Capture the cell that displays the provided text and extract its (x, y) central coordinate. 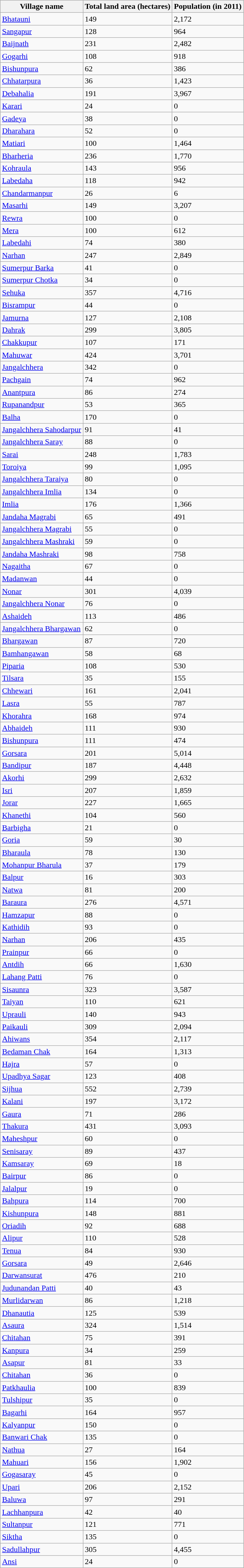
2,172 (208, 19)
957 (208, 1412)
Village name (42, 7)
2,094 (208, 1027)
1,630 (208, 965)
Tenua (42, 1251)
612 (208, 230)
37 (128, 865)
Gadeya (42, 118)
Asaura (42, 1325)
2,632 (208, 778)
276 (128, 902)
Barbigha (42, 828)
4,455 (208, 1549)
Taiyan (42, 1002)
Mahuari (42, 1462)
Imlia (42, 504)
89 (128, 1151)
Goria (42, 840)
552 (128, 1089)
274 (208, 392)
2,152 (208, 1487)
38 (128, 118)
Bairpur (42, 1176)
128 (128, 31)
98 (128, 554)
Nathua (42, 1450)
57 (128, 1064)
Piparia (42, 666)
Patkhaulia (42, 1388)
87 (128, 641)
1,665 (208, 803)
309 (128, 1027)
179 (208, 865)
201 (128, 753)
58 (128, 653)
839 (208, 1388)
787 (208, 703)
Judunandan Patti (42, 1288)
6 (208, 193)
Natwa (42, 890)
3,207 (208, 206)
Prainpur (42, 952)
391 (208, 1338)
758 (208, 554)
118 (128, 181)
Jangalchhera Sahodarpur (42, 430)
Sultanpur (42, 1524)
19 (128, 1189)
Akorhi (42, 778)
Darwansurat (42, 1275)
Senisaray (42, 1151)
688 (208, 1226)
357 (128, 293)
49 (128, 1263)
Sijhua (42, 1089)
113 (128, 616)
1,218 (208, 1300)
918 (208, 56)
21 (128, 828)
5,014 (208, 753)
Bamhangawan (42, 653)
Kalani (42, 1101)
4,571 (208, 902)
Matiari (42, 143)
Jandaha Mashraki (42, 554)
Jandaha Magrabi (42, 516)
4,039 (208, 591)
Kalyanpur (42, 1425)
2,482 (208, 44)
301 (128, 591)
380 (208, 243)
1,366 (208, 504)
Bedaman Chak (42, 1052)
Baluwa (42, 1499)
93 (128, 927)
231 (128, 44)
18 (208, 1164)
3,701 (208, 355)
291 (208, 1499)
Dahrak (42, 330)
Toroiya (42, 467)
3,587 (208, 989)
286 (208, 1114)
Maheshpur (42, 1138)
80 (128, 479)
191 (128, 93)
Dharahara (42, 131)
248 (128, 454)
Ansi (42, 1562)
Sadullahpur (42, 1549)
956 (208, 168)
33 (208, 1363)
354 (128, 1039)
Tulshipur (42, 1400)
Upadhya Sagar (42, 1076)
476 (128, 1275)
125 (128, 1313)
52 (128, 131)
27 (128, 1450)
Murlidarwan (42, 1300)
168 (128, 716)
431 (128, 1126)
303 (208, 877)
71 (128, 1114)
1,095 (208, 467)
720 (208, 641)
187 (128, 766)
Abhaideh (42, 728)
530 (208, 666)
Sisaunra (42, 989)
67 (128, 566)
1,423 (208, 81)
Hajra (42, 1064)
Isri (42, 790)
197 (128, 1101)
964 (208, 31)
Masarhi (42, 206)
130 (208, 852)
Antdih (42, 965)
171 (208, 342)
962 (208, 380)
Asapur (42, 1363)
Bharaula (42, 852)
Chhatarpura (42, 81)
621 (208, 1002)
227 (128, 803)
Alipur (42, 1238)
Jangalchhera Saray (42, 442)
Jangalchhera Mashraki (42, 541)
Baraura (42, 902)
Balpur (42, 877)
134 (128, 492)
528 (208, 1238)
53 (128, 405)
Lahang Patti (42, 977)
Gogarhi (42, 56)
Chakkupur (42, 342)
474 (208, 740)
3,967 (208, 93)
386 (208, 69)
123 (128, 1076)
161 (128, 691)
75 (128, 1338)
1,464 (208, 143)
176 (128, 504)
Kishunpura (42, 1213)
Pachgain (42, 380)
Gogasaray (42, 1475)
424 (128, 355)
Jangalchhera Magrabi (42, 529)
Sumerpur Barka (42, 268)
942 (208, 181)
16 (128, 877)
Anantpura (42, 392)
881 (208, 1213)
Siktha (42, 1537)
Jangalchhera Imlia (42, 492)
Bhatauni (42, 19)
Bahpura (42, 1201)
Total land area (hectares) (128, 7)
Bhargawan (42, 641)
Bisrampur (42, 305)
114 (128, 1201)
3,093 (208, 1126)
Paikauli (42, 1027)
2,108 (208, 317)
127 (128, 317)
Tilsara (42, 678)
Sangapur (42, 31)
Hamzapur (42, 915)
Rupanandpur (42, 405)
68 (208, 653)
Lasra (42, 703)
3,172 (208, 1101)
Chandarmanpur (42, 193)
Labedahi (42, 243)
155 (208, 678)
148 (128, 1213)
Labedaha (42, 181)
200 (208, 890)
65 (128, 516)
437 (208, 1151)
Bandipur (42, 766)
Ashaideh (42, 616)
1,859 (208, 790)
700 (208, 1201)
Kohraula (42, 168)
4,716 (208, 293)
140 (128, 1014)
Ahiwans (42, 1039)
2,849 (208, 255)
Bharheria (42, 156)
121 (128, 1524)
84 (128, 1251)
Khanethi (42, 815)
143 (128, 168)
Kamsaray (42, 1164)
Mohanpur Bharula (42, 865)
30 (208, 840)
Jangalchhera Nonar (42, 604)
Upari (42, 1487)
Gaura (42, 1114)
91 (128, 430)
771 (208, 1524)
Nonar (42, 591)
210 (208, 1275)
78 (128, 852)
435 (208, 939)
Sarai (42, 454)
45 (128, 1475)
Debahalia (42, 93)
Dhanautia (42, 1313)
943 (208, 1014)
Population (in 2011) (208, 7)
99 (128, 467)
Baijnath (42, 44)
Banwari Chak (42, 1437)
Mahuwar (42, 355)
Jalalpur (42, 1189)
170 (128, 417)
974 (208, 716)
2,041 (208, 691)
Jorar (42, 803)
Kathidih (42, 927)
491 (208, 516)
2,646 (208, 1263)
43 (208, 1288)
1,313 (208, 1052)
207 (128, 790)
97 (128, 1499)
92 (128, 1226)
4,448 (208, 766)
Thakura (42, 1126)
1,770 (208, 156)
Madanwan (42, 579)
Jangalchhera Taraiya (42, 479)
Mera (42, 230)
26 (128, 193)
Nagaitha (42, 566)
324 (128, 1325)
3,805 (208, 330)
236 (128, 156)
Uprauli (42, 1014)
104 (128, 815)
539 (208, 1313)
107 (128, 342)
Lachhanpura (42, 1512)
Jangalchhera Bhargawan (42, 629)
1,514 (208, 1325)
Oriadih (42, 1226)
Khorahra (42, 716)
408 (208, 1076)
2,117 (208, 1039)
69 (128, 1164)
305 (128, 1549)
247 (128, 255)
560 (208, 815)
323 (128, 989)
Balha (42, 417)
Sumerpur Chotka (42, 280)
60 (128, 1138)
Jangalchhera (42, 367)
150 (128, 1425)
342 (128, 367)
486 (208, 616)
259 (208, 1350)
Chhewari (42, 691)
Jamurna (42, 317)
156 (128, 1462)
Bagarhi (42, 1412)
42 (128, 1512)
1,783 (208, 454)
2,739 (208, 1089)
1,902 (208, 1462)
Karari (42, 106)
Kanpura (42, 1350)
365 (208, 405)
Sehuka (42, 293)
Rewra (42, 218)
